Return (X, Y) of the center of cell containing provided text 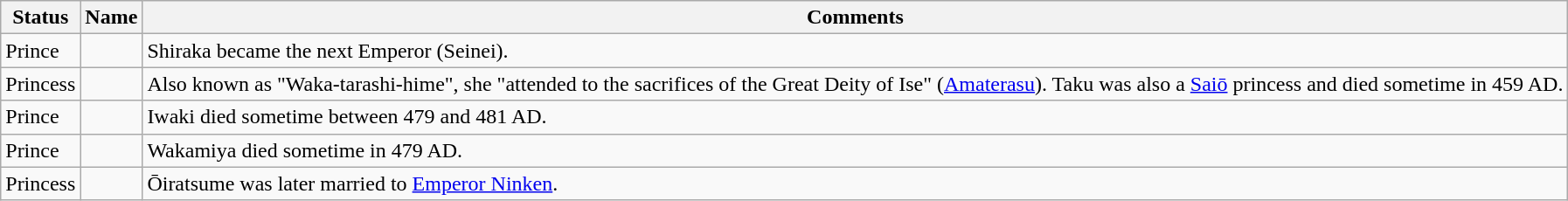
Comments (855, 17)
Shiraka became the next Emperor (Seinei). (855, 51)
Wakamiya died sometime in 479 AD. (855, 150)
Status (40, 17)
Name (112, 17)
Ōiratsume was later married to Emperor Ninken. (855, 184)
Iwaki died sometime between 479 and 481 AD. (855, 117)
